Capture the cell that displays the provided text and extract its (X, Y) central coordinate. 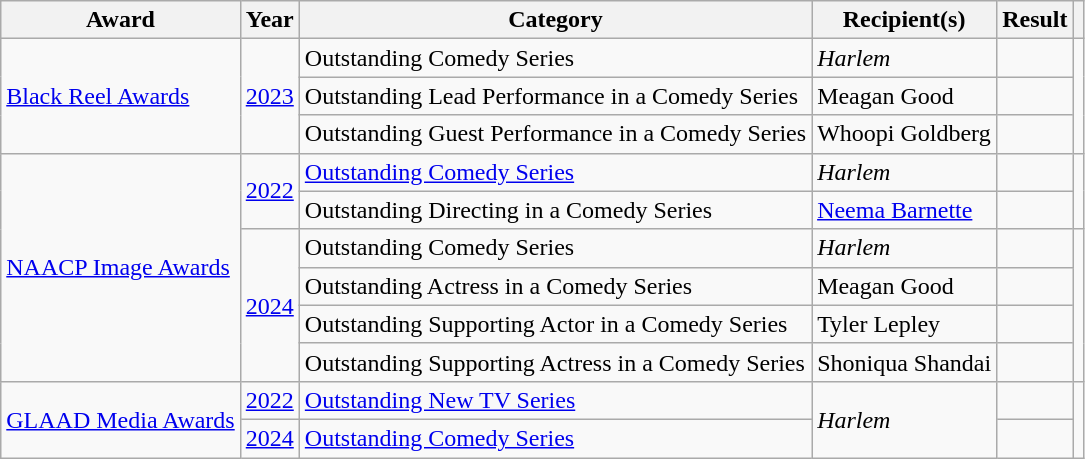
Outstanding Guest Performance in a Comedy Series (555, 134)
Neema Barnette (904, 210)
Outstanding New TV Series (555, 400)
Outstanding Directing in a Comedy Series (555, 210)
Tyler Lepley (904, 324)
Whoopi Goldberg (904, 134)
Recipient(s) (904, 20)
Outstanding Supporting Actor in a Comedy Series (555, 324)
Black Reel Awards (120, 96)
Year (270, 20)
NAACP Image Awards (120, 267)
Outstanding Supporting Actress in a Comedy Series (555, 362)
2023 (270, 96)
Shoniqua Shandai (904, 362)
Outstanding Actress in a Comedy Series (555, 286)
Outstanding Lead Performance in a Comedy Series (555, 96)
Category (555, 20)
Award (120, 20)
GLAAD Media Awards (120, 419)
Result (1035, 20)
